Locate the cell with the specified text and output its [X, Y] center coordinate. 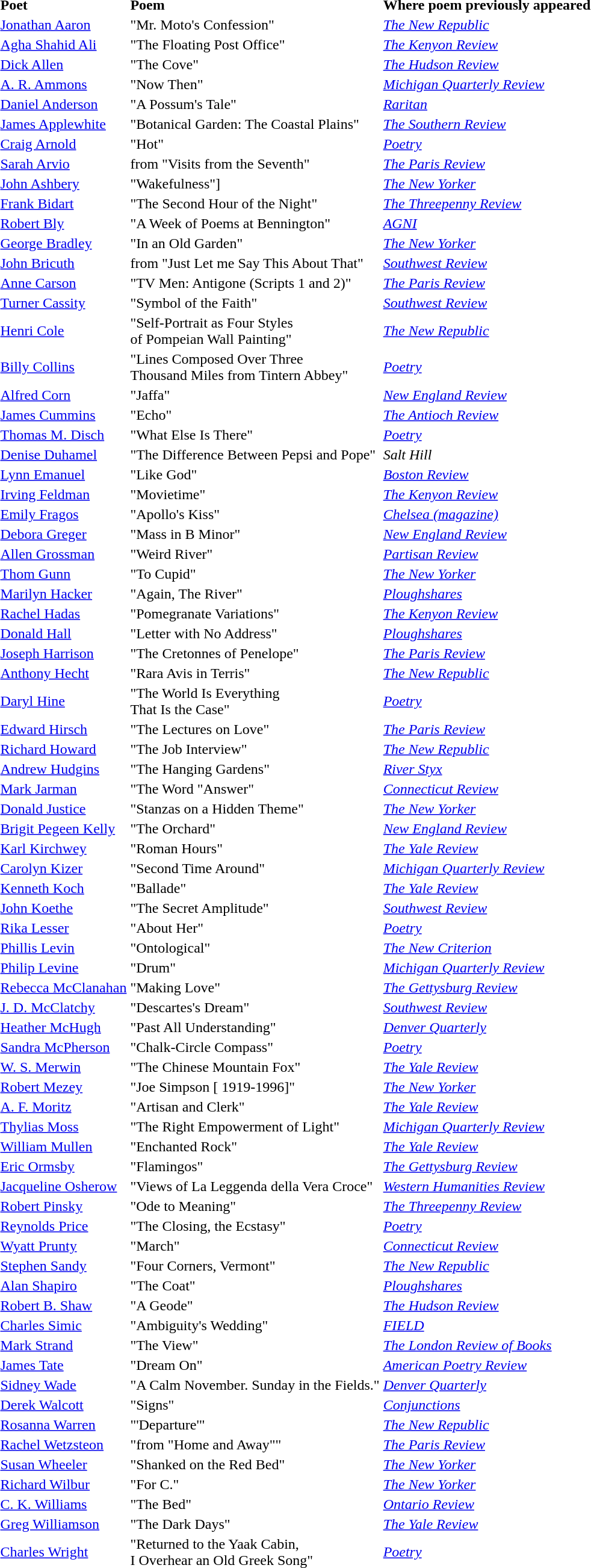
"The Job Interview" [255, 749]
"Drum" [255, 968]
"Lines Composed Over Three Thousand Miles from Tintern Abbey" [255, 367]
"Joe Simpson [ 1919-1996]" [255, 1087]
"The Floating Post Office" [255, 45]
"Weird River" [255, 554]
"A Calm November. Sunday in the Fields." [255, 1385]
"Hot" [255, 144]
"Shanked on the Red Bed" [255, 1464]
"The Orchard" [255, 829]
"Wakefulness"] [255, 184]
"Like God" [255, 474]
"A Geode" [255, 1305]
"Stanzas on a Hidden Theme" [255, 809]
"The Closing, the Ecstasy" [255, 1226]
"About Her" [255, 928]
"Roman Hours" [255, 848]
"Movietime" [255, 494]
"The World Is Everything That Is the Case" [255, 701]
"Second Time Around" [255, 868]
"Botanical Garden: The Coastal Plains" [255, 124]
"The Cretonnes of Penelope" [255, 653]
"The Difference Between Pepsi and Pope" [255, 455]
"The Hanging Gardens" [255, 769]
"To Cupid" [255, 574]
"Again, The River" [255, 594]
"A Possum's Tale" [255, 104]
"Self-Portrait as Four Styles of Pompeian Wall Painting" [255, 331]
"The Second Hour of the Night" [255, 204]
"For C." [255, 1484]
"Mass in B Minor" [255, 534]
"Four Corners, Vermont" [255, 1266]
"What Else Is There" [255, 435]
"Ballade" [255, 888]
"Signs" [255, 1405]
"Chalk-Circle Compass" [255, 1047]
"Flamingos" [255, 1166]
"The Word "Answer" [255, 789]
"Ambiguity's Wedding" [255, 1325]
"Jaffa" [255, 395]
from "Visits from the Seventh" [255, 164]
"Now Then" [255, 84]
"Making Love" [255, 988]
"In an Old Garden" [255, 243]
"Pomegranate Variations" [255, 614]
"The Chinese Mountain Fox" [255, 1067]
"Mr. Moto's Confession" [255, 25]
"Letter with No Address" [255, 633]
from "Just Let me Say This About That" [255, 263]
"Past All Understanding" [255, 1027]
"'Departure'" [255, 1425]
"The Coat" [255, 1286]
"The Dark Days" [255, 1524]
"Ontological" [255, 948]
"Symbol of the Faith" [255, 303]
"The Right Empowerment of Light" [255, 1127]
"The View" [255, 1345]
"Views of La Leggenda della Vera Croce" [255, 1186]
"The Bed" [255, 1504]
"Enchanted Rock" [255, 1146]
"Descartes's Dream" [255, 1007]
"The Lectures on Love" [255, 729]
"Rara Avis in Terris" [255, 673]
"The Secret Amplitude" [255, 908]
"Artisan and Clerk" [255, 1107]
"A Week of Poems at Bennington" [255, 223]
"TV Men: Antigone (Scripts 1 and 2)" [255, 283]
"from "Home and Away"" [255, 1445]
"The Cove" [255, 64]
"Echo" [255, 415]
"Ode to Meaning" [255, 1206]
"Dream On" [255, 1365]
"Apollo's Kiss" [255, 514]
"March" [255, 1246]
